Return [x, y] of the center of cell containing provided text 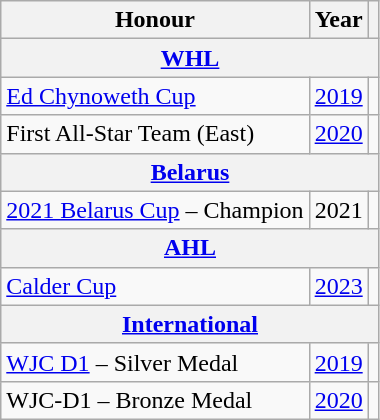
International [190, 324]
WJC D1 – Silver Medal [155, 362]
AHL [190, 248]
Ed Chynoweth Cup [155, 96]
WHL [190, 58]
2021 [338, 210]
First All-Star Team (East) [155, 134]
2021 Belarus Cup – Champion [155, 210]
2023 [338, 286]
Calder Cup [155, 286]
Year [338, 20]
WJC-D1 – Bronze Medal [155, 400]
Honour [155, 20]
Belarus [190, 172]
